Detect which cell encompasses the target text, then output its (x, y) center coordinate. 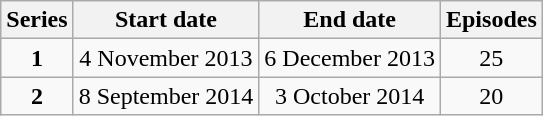
2 (37, 96)
25 (491, 58)
3 October 2014 (350, 96)
1 (37, 58)
Episodes (491, 20)
20 (491, 96)
Start date (166, 20)
6 December 2013 (350, 58)
End date (350, 20)
Series (37, 20)
8 September 2014 (166, 96)
4 November 2013 (166, 58)
